Search for the cell housing the specified text and yield its [X, Y] center coordinate. 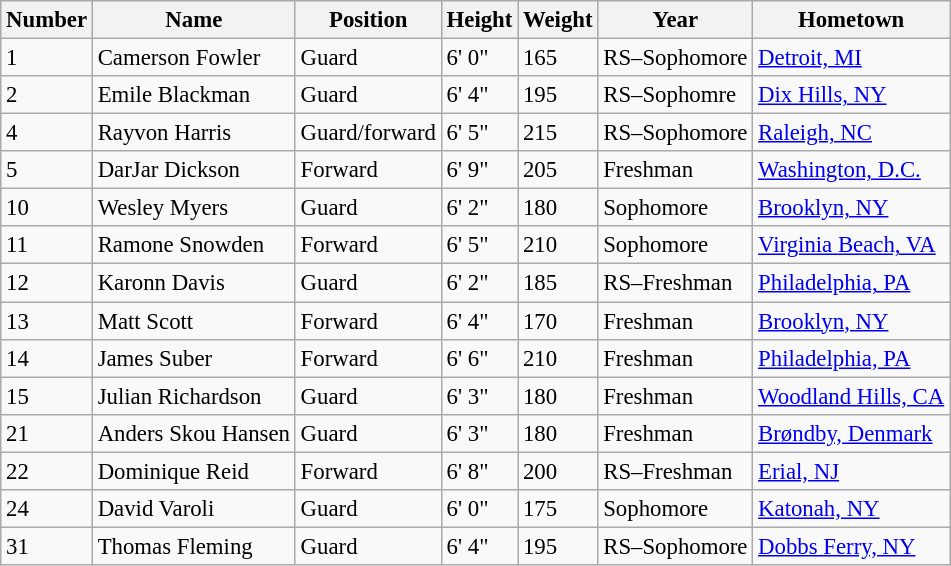
Detroit, MI [852, 58]
David Varoli [194, 509]
Woodland Hills, CA [852, 396]
215 [558, 133]
Brøndby, Denmark [852, 433]
6' 8" [479, 471]
Matt Scott [194, 321]
Virginia Beach, VA [852, 245]
Emile Blackman [194, 95]
Camerson Fowler [194, 58]
31 [47, 546]
Weight [558, 20]
Rayvon Harris [194, 133]
Julian Richardson [194, 396]
DarJar Dickson [194, 170]
13 [47, 321]
6' 6" [479, 358]
Position [368, 20]
Karonn Davis [194, 283]
Dominique Reid [194, 471]
Guard/forward [368, 133]
4 [47, 133]
Washington, D.C. [852, 170]
6' 9" [479, 170]
Thomas Fleming [194, 546]
Ramone Snowden [194, 245]
Year [676, 20]
Hometown [852, 20]
200 [558, 471]
12 [47, 283]
22 [47, 471]
11 [47, 245]
2 [47, 95]
Dix Hills, NY [852, 95]
14 [47, 358]
21 [47, 433]
Dobbs Ferry, NY [852, 546]
185 [558, 283]
RS–Sophomre [676, 95]
170 [558, 321]
5 [47, 170]
Katonah, NY [852, 509]
Wesley Myers [194, 208]
Raleigh, NC [852, 133]
15 [47, 396]
165 [558, 58]
205 [558, 170]
24 [47, 509]
Name [194, 20]
Anders Skou Hansen [194, 433]
Height [479, 20]
James Suber [194, 358]
10 [47, 208]
175 [558, 509]
Number [47, 20]
Erial, NJ [852, 471]
1 [47, 58]
